For the text-containing cell, return its midpoint in [X, Y] coordinate format. 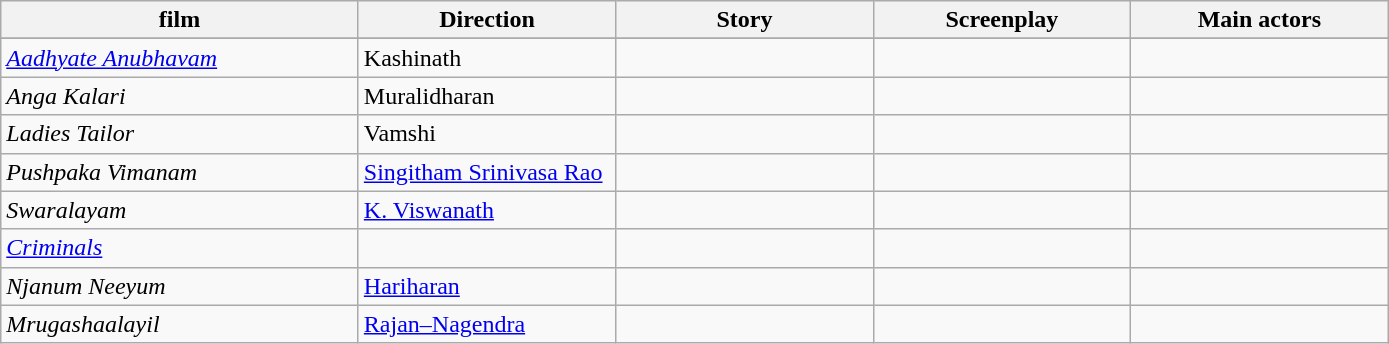
Rajan–Nagendra [486, 324]
Criminals [180, 248]
Aadhyate Anubhavam [180, 58]
Story [744, 20]
Hariharan [486, 286]
Main actors [1260, 20]
K. Viswanath [486, 210]
Swaralayam [180, 210]
Kashinath [486, 58]
Screenplay [1002, 20]
Direction [486, 20]
Vamshi [486, 134]
Ladies Tailor [180, 134]
Mrugashaalayil [180, 324]
Singitham Srinivasa Rao [486, 172]
Anga Kalari [180, 96]
Njanum Neeyum [180, 286]
Muralidharan [486, 96]
film [180, 20]
Pushpaka Vimanam [180, 172]
